Pinpoint the cell where the given text exists, returning its (x, y) midpoint coordinate. 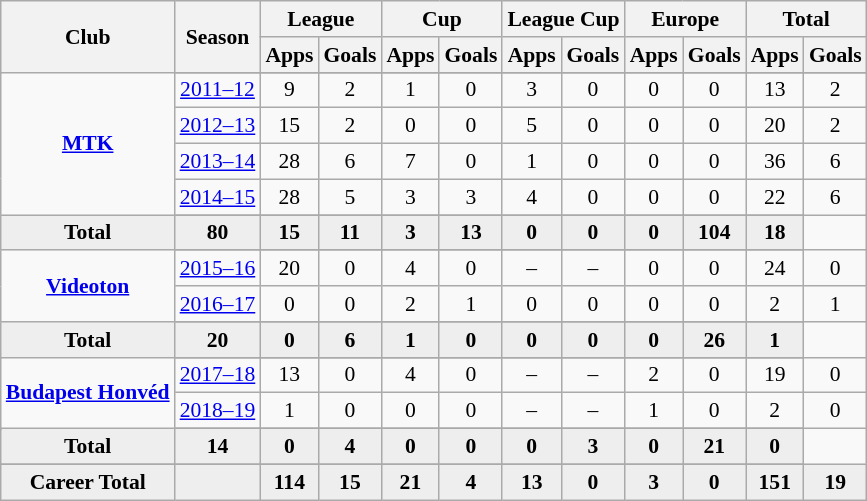
9 (289, 90)
2015–16 (218, 269)
14 (218, 447)
151 (775, 482)
11 (350, 233)
Videoton (88, 286)
36 (775, 162)
2014–15 (218, 197)
24 (775, 269)
2011–12 (218, 90)
Club (88, 36)
18 (775, 233)
Career Total (88, 482)
MTK (88, 143)
Cup (442, 19)
Europe (686, 19)
League Cup (563, 19)
Budapest Honvéd (88, 392)
80 (218, 233)
League (320, 19)
2016–17 (218, 304)
22 (775, 197)
2012–13 (218, 126)
7 (410, 162)
2013–14 (218, 162)
Season (218, 36)
114 (289, 482)
2017–18 (218, 375)
26 (714, 340)
2018–19 (218, 411)
104 (714, 233)
